Return [x, y] of the center of cell containing provided text 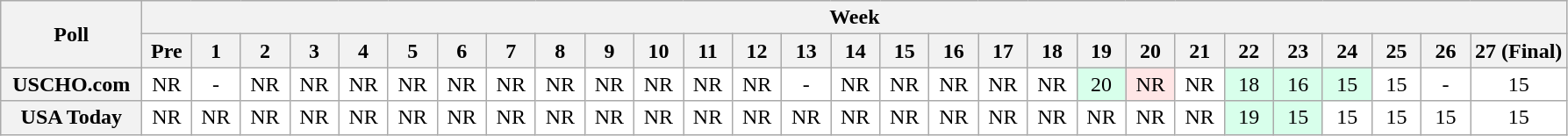
23 [1298, 51]
11 [707, 51]
8 [560, 51]
4 [363, 51]
17 [1003, 51]
12 [757, 51]
25 [1396, 51]
27 (Final) [1519, 51]
13 [806, 51]
5 [412, 51]
14 [856, 51]
26 [1445, 51]
3 [314, 51]
6 [462, 51]
10 [658, 51]
24 [1347, 51]
USCHO.com [72, 84]
USA Today [72, 118]
2 [265, 51]
22 [1249, 51]
Pre [167, 51]
21 [1199, 51]
Week [855, 18]
7 [511, 51]
1 [216, 51]
Poll [72, 34]
9 [609, 51]
